Find where the given text appears and provide that cell's center as [X, Y] coordinate. 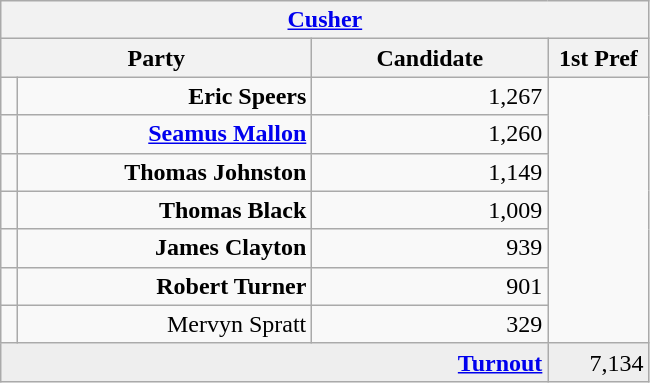
Seamus Mallon [165, 134]
Mervyn Spratt [165, 324]
James Clayton [165, 248]
1,149 [430, 172]
939 [430, 248]
Party [156, 58]
1,267 [430, 96]
1,260 [430, 134]
1st Pref [598, 58]
Cusher [325, 20]
329 [430, 324]
Candidate [430, 58]
Thomas Johnston [165, 172]
Thomas Black [165, 210]
7,134 [598, 362]
Turnout [274, 362]
Robert Turner [165, 286]
901 [430, 286]
Eric Speers [165, 96]
1,009 [430, 210]
